Extract the (x, y) coordinate from the center of the cell holding the provided text.  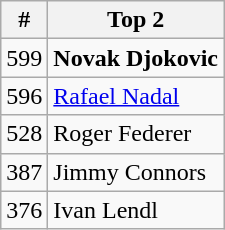
376 (24, 210)
Rafael Nadal (136, 96)
387 (24, 172)
Roger Federer (136, 134)
Ivan Lendl (136, 210)
# (24, 20)
528 (24, 134)
599 (24, 58)
Top 2 (136, 20)
596 (24, 96)
Novak Djokovic (136, 58)
Jimmy Connors (136, 172)
